Output the [X, Y] coordinate of the center of the cell containing the given text.  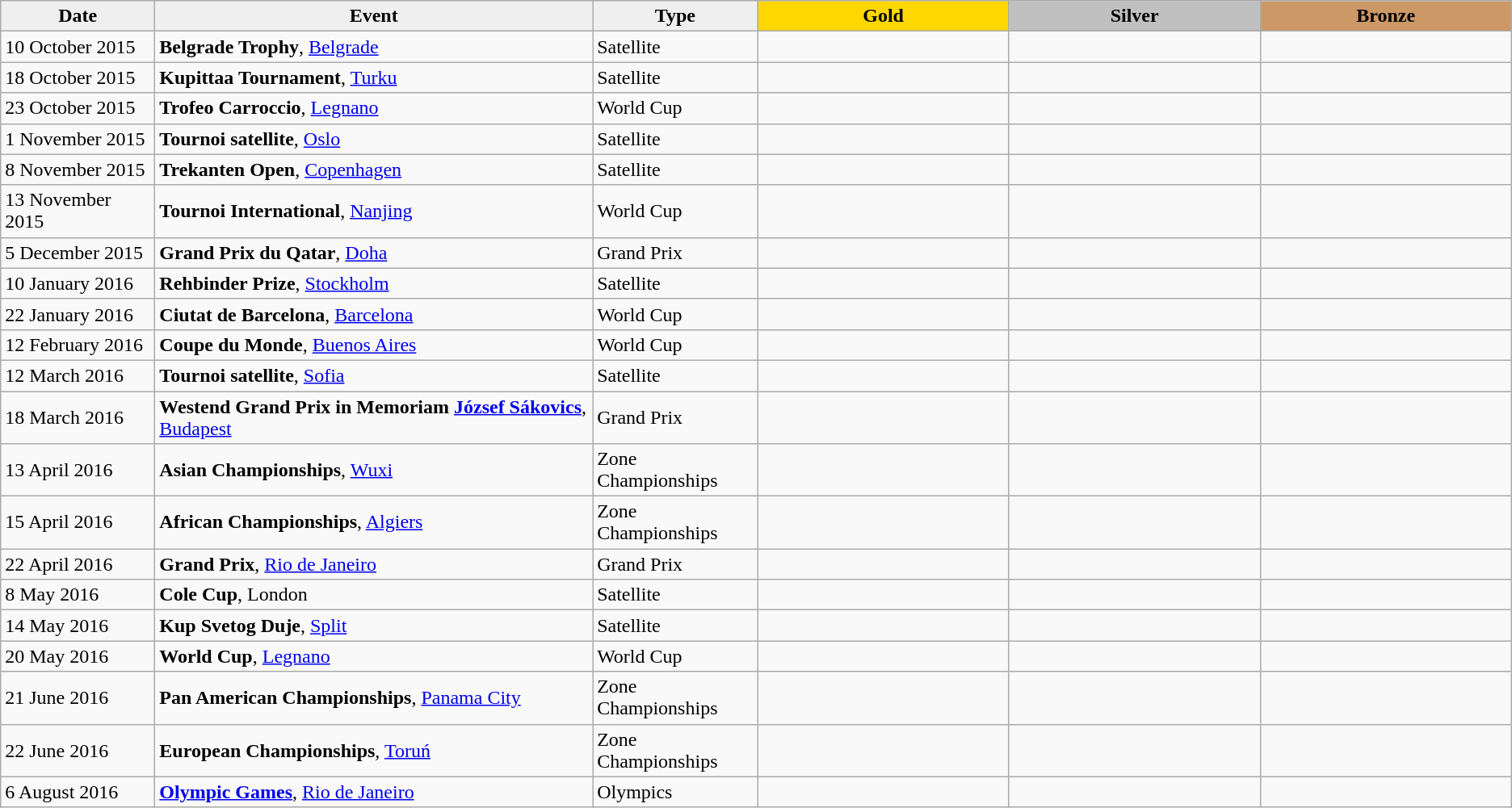
22 April 2016 [78, 564]
8 November 2015 [78, 170]
14 May 2016 [78, 626]
Belgrade Trophy, Belgrade [374, 47]
22 June 2016 [78, 751]
Silver [1134, 16]
Type [675, 16]
Asian Championships, Wuxi [374, 470]
Tournoi satellite, Sofia [374, 375]
Coupe du Monde, Buenos Aires [374, 345]
Rehbinder Prize, Stockholm [374, 283]
European Championships, Toruń [374, 751]
Bronze [1386, 16]
12 February 2016 [78, 345]
12 March 2016 [78, 375]
10 October 2015 [78, 47]
African Championships, Algiers [374, 523]
Westend Grand Prix in Memoriam József Sákovics, Budapest [374, 417]
Event [374, 16]
10 January 2016 [78, 283]
1 November 2015 [78, 139]
Tournoi International, Nanjing [374, 211]
Trofeo Carroccio, Legnano [374, 108]
Trekanten Open, Copenhagen [374, 170]
13 April 2016 [78, 470]
21 June 2016 [78, 697]
8 May 2016 [78, 595]
Pan American Championships, Panama City [374, 697]
Olympic Games, Rio de Janeiro [374, 792]
6 August 2016 [78, 792]
23 October 2015 [78, 108]
18 October 2015 [78, 77]
Gold [884, 16]
18 March 2016 [78, 417]
Ciutat de Barcelona, Barcelona [374, 314]
Olympics [675, 792]
Kupittaa Tournament, Turku [374, 77]
22 January 2016 [78, 314]
13 November 2015 [78, 211]
Grand Prix, Rio de Janeiro [374, 564]
Date [78, 16]
20 May 2016 [78, 656]
Grand Prix du Qatar, Doha [374, 253]
Cole Cup, London [374, 595]
15 April 2016 [78, 523]
Tournoi satellite, Oslo [374, 139]
World Cup, Legnano [374, 656]
Kup Svetog Duje, Split [374, 626]
5 December 2015 [78, 253]
